Locate the cell with the specified text and output its [X, Y] center coordinate. 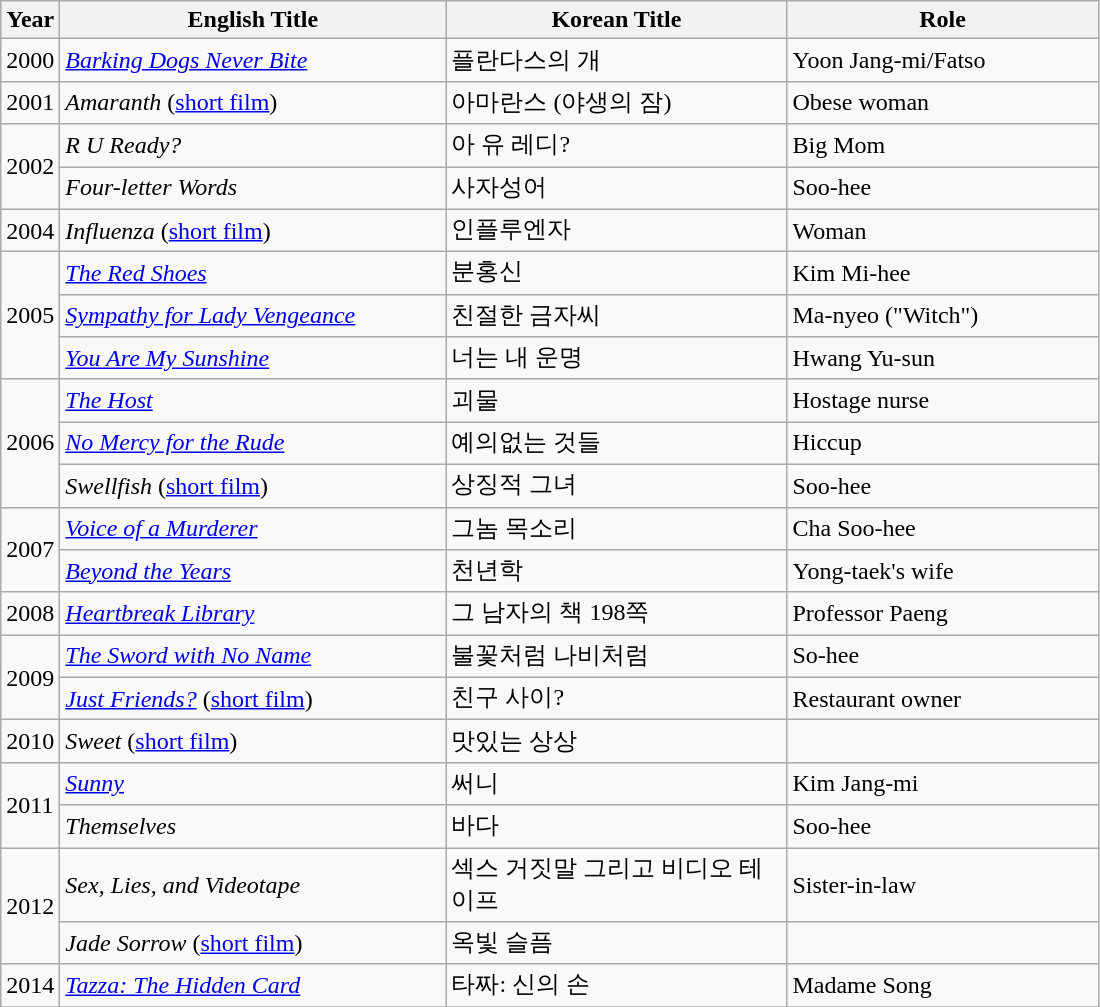
타짜: 신의 손 [616, 986]
Sunny [253, 784]
You Are My Sunshine [253, 358]
2009 [30, 678]
Themselves [253, 826]
인플루엔자 [616, 230]
2000 [30, 60]
No Mercy for the Rude [253, 444]
플란다스의 개 [616, 60]
Beyond the Years [253, 572]
Professor Paeng [942, 614]
Sister-in-law [942, 885]
써니 [616, 784]
불꽃처럼 나비처럼 [616, 656]
Yong-taek's wife [942, 572]
Obese woman [942, 102]
The Sword with No Name [253, 656]
2006 [30, 443]
너는 내 운명 [616, 358]
옥빛 슬픔 [616, 944]
Swellfish (short film) [253, 486]
Yoon Jang-mi/Fatso [942, 60]
Cha Soo-hee [942, 528]
2001 [30, 102]
R U Ready? [253, 146]
2014 [30, 986]
Hostage nurse [942, 400]
The Red Shoes [253, 274]
2011 [30, 804]
Big Mom [942, 146]
So-hee [942, 656]
2010 [30, 742]
Jade Sorrow (short film) [253, 944]
2002 [30, 166]
친절한 금자씨 [616, 316]
Four-letter Words [253, 188]
The Host [253, 400]
Just Friends? (short film) [253, 698]
Heartbreak Library [253, 614]
2007 [30, 550]
2004 [30, 230]
사자성어 [616, 188]
상징적 그녀 [616, 486]
천년학 [616, 572]
Amaranth (short film) [253, 102]
2012 [30, 906]
2005 [30, 316]
Tazza: The Hidden Card [253, 986]
Role [942, 20]
Madame Song [942, 986]
Restaurant owner [942, 698]
Korean Title [616, 20]
English Title [253, 20]
Year [30, 20]
Sympathy for Lady Vengeance [253, 316]
바다 [616, 826]
Woman [942, 230]
Ma-nyeo ("Witch") [942, 316]
Influenza (short film) [253, 230]
Barking Dogs Never Bite [253, 60]
아 유 레디? [616, 146]
2008 [30, 614]
예의없는 것들 [616, 444]
그놈 목소리 [616, 528]
Kim Mi-hee [942, 274]
Hiccup [942, 444]
Kim Jang-mi [942, 784]
Voice of a Murderer [253, 528]
그 남자의 책 198쪽 [616, 614]
괴물 [616, 400]
Sex, Lies, and Videotape [253, 885]
섹스 거짓말 그리고 비디오 테이프 [616, 885]
아마란스 (야생의 잠) [616, 102]
Sweet (short film) [253, 742]
친구 사이? [616, 698]
Hwang Yu-sun [942, 358]
맛있는 상상 [616, 742]
분홍신 [616, 274]
